Return (x, y) of the center of cell containing provided text 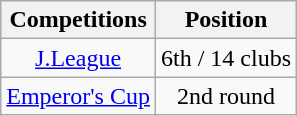
6th / 14 clubs (226, 58)
Position (226, 20)
Emperor's Cup (78, 96)
Competitions (78, 20)
J.League (78, 58)
2nd round (226, 96)
